From the cell containing the given text, extract its center point as (x, y) coordinate. 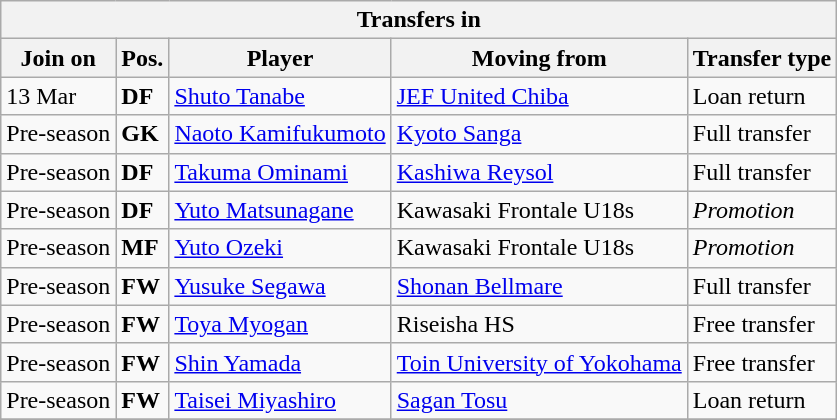
Riseisha HS (539, 324)
Toya Myogan (280, 324)
Transfers in (419, 20)
MF (142, 248)
Shonan Bellmare (539, 286)
Taisei Miyashiro (280, 400)
Sagan Tosu (539, 400)
Pos. (142, 58)
Shuto Tanabe (280, 96)
Transfer type (762, 58)
Yuto Ozeki (280, 248)
GK (142, 134)
Join on (58, 58)
Takuma Ominami (280, 172)
Kyoto Sanga (539, 134)
13 Mar (58, 96)
JEF United Chiba (539, 96)
Kashiwa Reysol (539, 172)
Yuto Matsunagane (280, 210)
Player (280, 58)
Naoto Kamifukumoto (280, 134)
Moving from (539, 58)
Toin University of Yokohama (539, 362)
Shin Yamada (280, 362)
Yusuke Segawa (280, 286)
